For the text-containing cell, return its midpoint in [x, y] coordinate format. 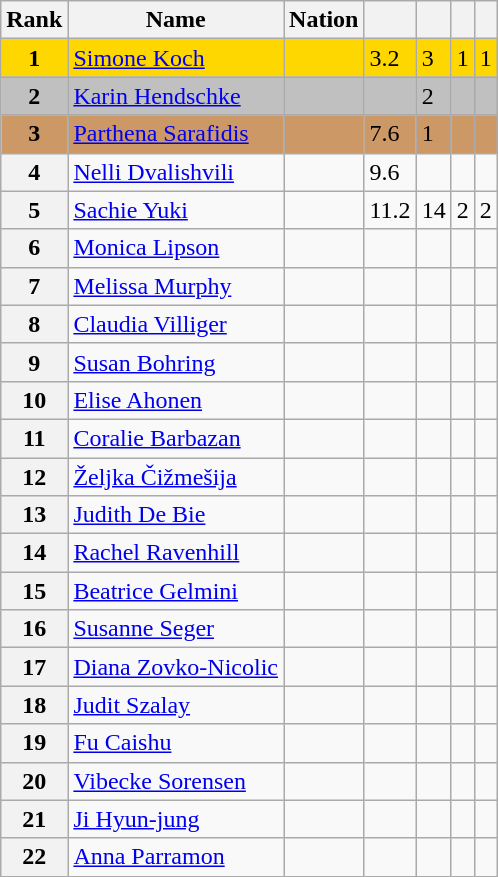
13 [34, 515]
Karin Hendschke [176, 96]
Ji Hyun-jung [176, 819]
12 [34, 477]
Sachie Yuki [176, 210]
Anna Parramon [176, 857]
7 [34, 286]
16 [34, 629]
Melissa Murphy [176, 286]
Simone Koch [176, 58]
20 [34, 781]
Susanne Seger [176, 629]
Rank [34, 20]
Fu Caishu [176, 743]
Judith De Bie [176, 515]
21 [34, 819]
6 [34, 248]
Susan Bohring [176, 362]
Parthena Sarafidis [176, 134]
19 [34, 743]
5 [34, 210]
11 [34, 438]
Rachel Ravenhill [176, 553]
Nation [324, 20]
Diana Zovko-Nicolic [176, 667]
3.2 [390, 58]
Judit Szalay [176, 705]
Coralie Barbazan [176, 438]
18 [34, 705]
Claudia Villiger [176, 324]
Nelli Dvalishvili [176, 172]
22 [34, 857]
Beatrice Gelmini [176, 591]
Vibecke Sorensen [176, 781]
15 [34, 591]
Elise Ahonen [176, 400]
9 [34, 362]
7.6 [390, 134]
Name [176, 20]
8 [34, 324]
10 [34, 400]
17 [34, 667]
4 [34, 172]
11.2 [390, 210]
9.6 [390, 172]
Željka Čižmešija [176, 477]
Monica Lipson [176, 248]
